Locate the cell with the specified text and output its (x, y) center coordinate. 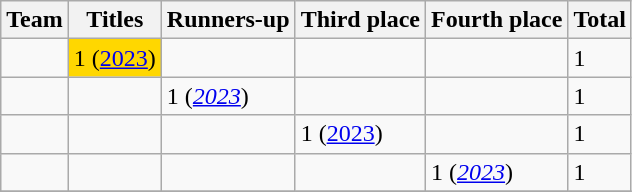
Fourth place (497, 20)
Runners-up (228, 20)
Titles (114, 20)
Third place (360, 20)
Total (600, 20)
Team (35, 20)
